Return [x, y] of the center of cell containing provided text 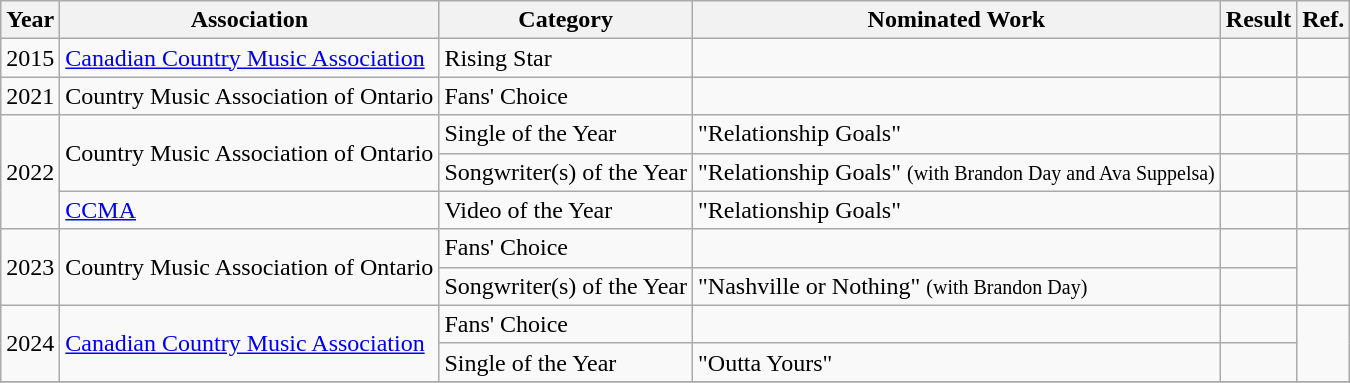
Category [566, 20]
Association [250, 20]
"Nashville or Nothing" (with Brandon Day) [957, 286]
Result [1258, 20]
Year [30, 20]
"Relationship Goals" (with Brandon Day and Ava Suppelsa) [957, 172]
2015 [30, 58]
Video of the Year [566, 210]
Rising Star [566, 58]
Nominated Work [957, 20]
2021 [30, 96]
CCMA [250, 210]
"Outta Yours" [957, 362]
2024 [30, 343]
2022 [30, 172]
2023 [30, 267]
Ref. [1324, 20]
